Detect which cell encompasses the target text, then output its (X, Y) center coordinate. 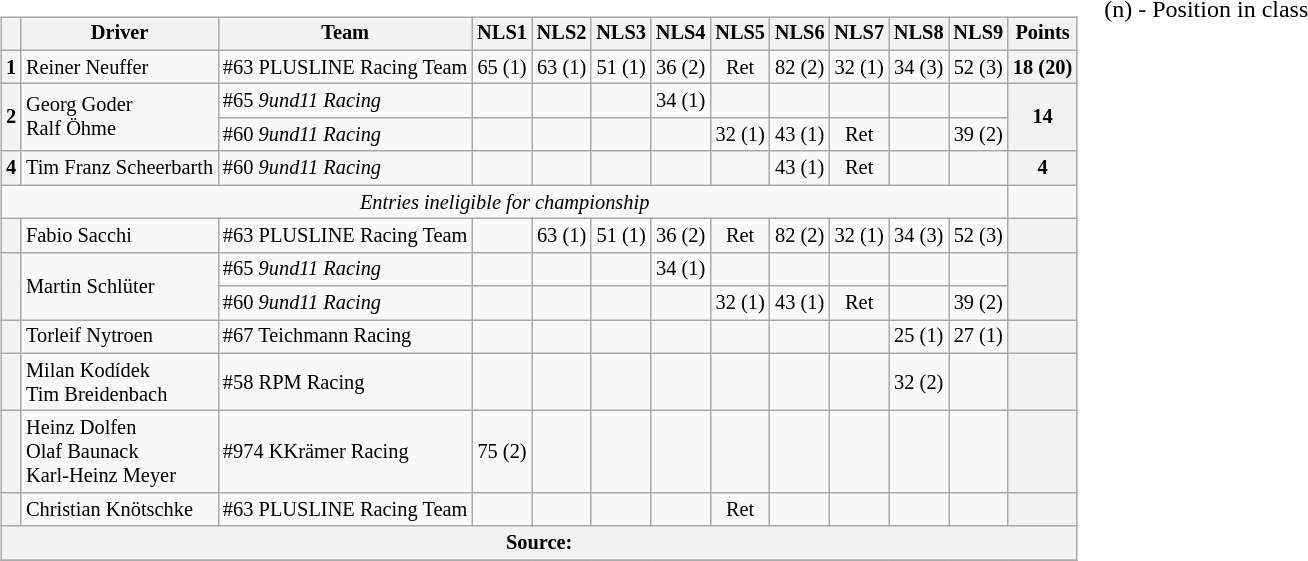
NLS2 (562, 34)
Reiner Neuffer (120, 67)
#58 RPM Racing (345, 382)
Milan Kodídek Tim Breidenbach (120, 382)
75 (2) (502, 452)
18 (20) (1042, 67)
NLS9 (978, 34)
27 (1) (978, 337)
14 (1042, 118)
#974 KKrämer Racing (345, 452)
NLS8 (919, 34)
Points (1042, 34)
Torleif Nytroen (120, 337)
25 (1) (919, 337)
NLS7 (859, 34)
NLS6 (800, 34)
NLS4 (681, 34)
Team (345, 34)
Heinz Dolfen Olaf Baunack Karl-Heinz Meyer (120, 452)
NLS1 (502, 34)
NLS5 (740, 34)
32 (2) (919, 382)
1 (11, 67)
Entries ineligible for championship (504, 202)
2 (11, 118)
Source: (539, 543)
Georg Goder Ralf Öhme (120, 118)
65 (1) (502, 67)
Fabio Sacchi (120, 236)
Tim Franz Scheerbarth (120, 168)
Christian Knötschke (120, 510)
Martin Schlüter (120, 286)
#67 Teichmann Racing (345, 337)
NLS3 (621, 34)
Driver (120, 34)
